Identify which cell holds the provided text, then report its (x, y) central coordinate. 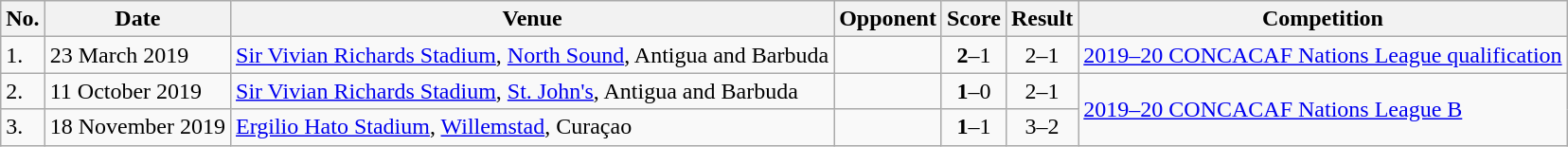
1. (23, 55)
3–2 (1042, 127)
No. (23, 19)
Ergilio Hato Stadium, Willemstad, Curaçao (532, 127)
3. (23, 127)
1–0 (973, 91)
Sir Vivian Richards Stadium, North Sound, Antigua and Barbuda (532, 55)
2019–20 CONCACAF Nations League B (1323, 109)
11 October 2019 (137, 91)
1–1 (973, 127)
Sir Vivian Richards Stadium, St. John's, Antigua and Barbuda (532, 91)
Score (973, 19)
Opponent (888, 19)
Competition (1323, 19)
18 November 2019 (137, 127)
23 March 2019 (137, 55)
2019–20 CONCACAF Nations League qualification (1323, 55)
Result (1042, 19)
Venue (532, 19)
2. (23, 91)
Date (137, 19)
